Return the (x, y) coordinate for the center point of the cell that contains the specified text.  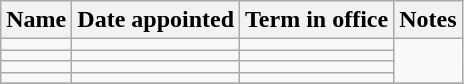
Term in office (317, 20)
Notes (428, 20)
Name (36, 20)
Date appointed (156, 20)
